Scan for the cell matching the given text and deliver its [x, y] coordinate at center. 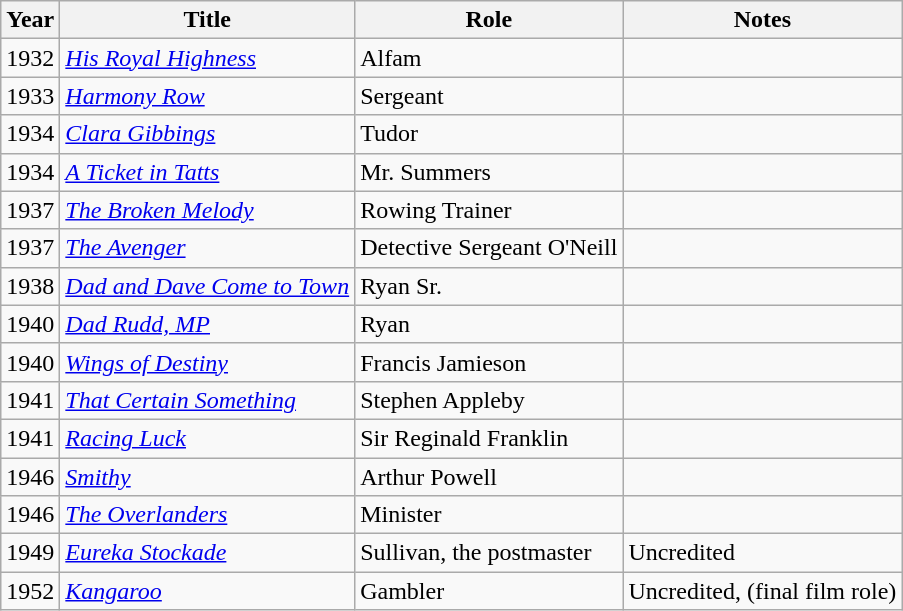
Role [489, 20]
Dad and Dave Come to Town [208, 286]
Alfam [489, 58]
The Broken Melody [208, 210]
Arthur Powell [489, 477]
1949 [30, 553]
Racing Luck [208, 438]
Dad Rudd, MP [208, 324]
A Ticket in Tatts [208, 172]
Smithy [208, 477]
Kangaroo [208, 591]
Sullivan, the postmaster [489, 553]
Sir Reginald Franklin [489, 438]
Sergeant [489, 96]
The Avenger [208, 248]
Uncredited, (final film role) [762, 591]
Gambler [489, 591]
Stephen Appleby [489, 400]
1933 [30, 96]
Eureka Stockade [208, 553]
Harmony Row [208, 96]
Uncredited [762, 553]
1952 [30, 591]
Wings of Destiny [208, 362]
1932 [30, 58]
His Royal Highness [208, 58]
Rowing Trainer [489, 210]
Detective Sergeant O'Neill [489, 248]
Francis Jamieson [489, 362]
Tudor [489, 134]
Year [30, 20]
Minister [489, 515]
Ryan Sr. [489, 286]
Title [208, 20]
Notes [762, 20]
The Overlanders [208, 515]
1938 [30, 286]
Mr. Summers [489, 172]
That Certain Something [208, 400]
Ryan [489, 324]
Clara Gibbings [208, 134]
